Capture the cell that displays the provided text and extract its (X, Y) central coordinate. 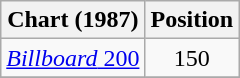
Chart (1987) (73, 20)
150 (192, 58)
Position (192, 20)
Billboard 200 (73, 58)
